Determine the [X, Y] coordinate at the center of the cell enclosing the given text.  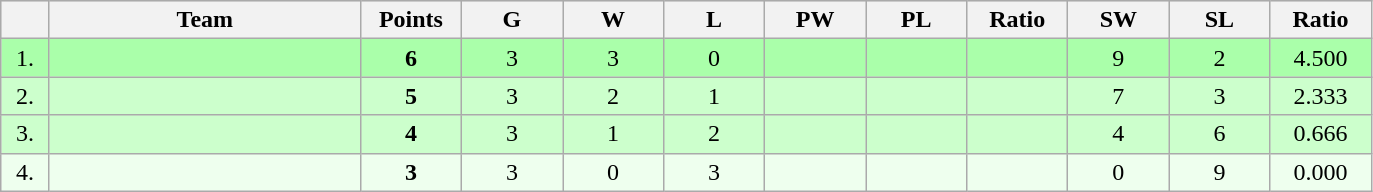
1. [26, 58]
0.000 [1320, 172]
SL [1220, 20]
2. [26, 96]
SW [1118, 20]
L [714, 20]
0.666 [1320, 134]
Team [204, 20]
3. [26, 134]
PL [916, 20]
2.333 [1320, 96]
4. [26, 172]
7 [1118, 96]
5 [410, 96]
G [512, 20]
PW [816, 20]
4.500 [1320, 58]
W [612, 20]
Points [410, 20]
